Identify which cell holds the provided text, then report its [X, Y] central coordinate. 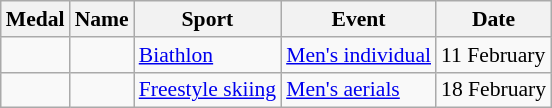
Men's individual [358, 55]
Biathlon [208, 55]
Sport [208, 19]
Name [102, 19]
11 February [494, 55]
Medal [36, 19]
18 February [494, 90]
Event [358, 19]
Date [494, 19]
Freestyle skiing [208, 90]
Men's aerials [358, 90]
